Pinpoint the cell where the given text exists, returning its (X, Y) midpoint coordinate. 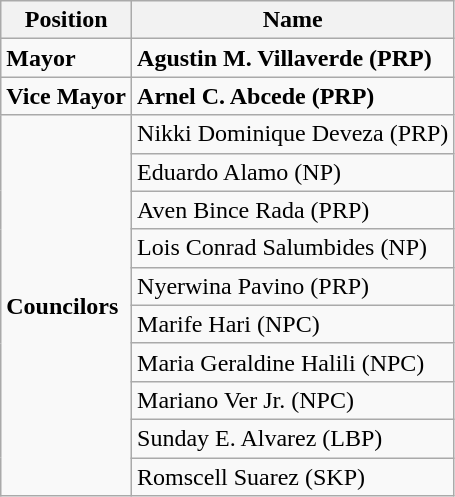
Nikki Dominique Deveza (PRP) (293, 134)
Vice Mayor (66, 96)
Lois Conrad Salumbides (NP) (293, 248)
Name (293, 20)
Maria Geraldine Halili (NPC) (293, 362)
Mariano Ver Jr. (NPC) (293, 400)
Nyerwina Pavino (PRP) (293, 286)
Councilors (66, 306)
Eduardo Alamo (NP) (293, 172)
Aven Bince Rada (PRP) (293, 210)
Position (66, 20)
Marife Hari (NPC) (293, 324)
Romscell Suarez (SKP) (293, 477)
Mayor (66, 58)
Sunday E. Alvarez (LBP) (293, 438)
Agustin M. Villaverde (PRP) (293, 58)
Arnel C. Abcede (PRP) (293, 96)
